Identify which cell holds the provided text, then report its [X, Y] central coordinate. 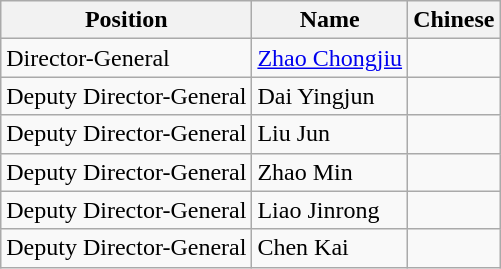
Director-General [126, 58]
Zhao Min [330, 172]
Chen Kai [330, 248]
Liu Jun [330, 134]
Name [330, 20]
Liao Jinrong [330, 210]
Position [126, 20]
Zhao Chongjiu [330, 58]
Dai Yingjun [330, 96]
Chinese [454, 20]
